Locate the cell with the specified text and output its [x, y] center coordinate. 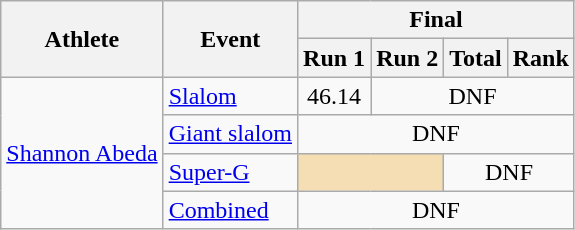
Giant slalom [230, 134]
Run 1 [334, 58]
46.14 [334, 96]
Rank [540, 58]
Run 2 [408, 58]
Slalom [230, 96]
Combined [230, 210]
Event [230, 39]
Super-G [230, 172]
Total [476, 58]
Athlete [82, 39]
Shannon Abeda [82, 153]
Final [436, 20]
